Search for the cell housing the specified text and yield its [x, y] center coordinate. 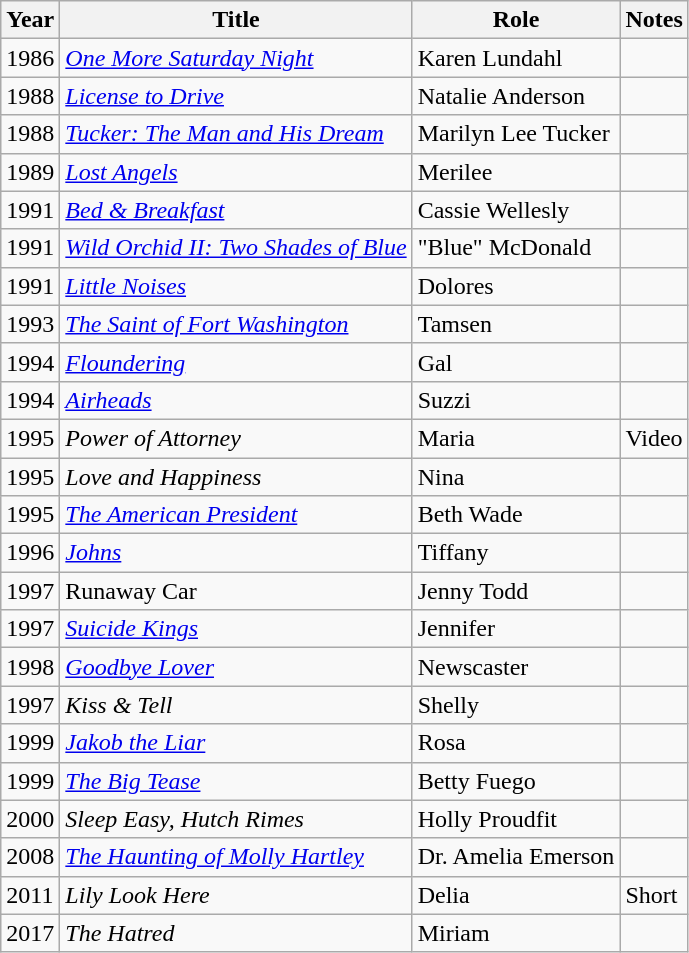
1993 [30, 324]
Gal [516, 362]
Bed & Breakfast [236, 210]
Tamsen [516, 324]
Runaway Car [236, 591]
Rosa [516, 743]
One More Saturday Night [236, 58]
1996 [30, 553]
Kiss & Tell [236, 705]
Marilyn Lee Tucker [516, 134]
Short [654, 895]
1986 [30, 58]
The Haunting of Molly Hartley [236, 857]
Love and Happiness [236, 477]
The Hatred [236, 933]
Cassie Wellesly [516, 210]
The Big Tease [236, 781]
Beth Wade [516, 515]
Miriam [516, 933]
Newscaster [516, 667]
2000 [30, 819]
2017 [30, 933]
Power of Attorney [236, 438]
Video [654, 438]
Tiffany [516, 553]
1998 [30, 667]
Year [30, 20]
Little Noises [236, 286]
Nina [516, 477]
Notes [654, 20]
The Saint of Fort Washington [236, 324]
Lost Angels [236, 172]
The American President [236, 515]
2008 [30, 857]
Title [236, 20]
Karen Lundahl [516, 58]
Suicide Kings [236, 629]
Dr. Amelia Emerson [516, 857]
Airheads [236, 400]
Natalie Anderson [516, 96]
Merilee [516, 172]
Jenny Todd [516, 591]
Jakob the Liar [236, 743]
Shelly [516, 705]
"Blue" McDonald [516, 248]
Suzzi [516, 400]
Betty Fuego [516, 781]
Lily Look Here [236, 895]
Dolores [516, 286]
Role [516, 20]
1989 [30, 172]
Delia [516, 895]
Maria [516, 438]
Tucker: The Man and His Dream [236, 134]
Goodbye Lover [236, 667]
Floundering [236, 362]
License to Drive [236, 96]
Jennifer [516, 629]
Holly Proudfit [516, 819]
Johns [236, 553]
2011 [30, 895]
Sleep Easy, Hutch Rimes [236, 819]
Wild Orchid II: Two Shades of Blue [236, 248]
